Capture the cell that displays the provided text and extract its (X, Y) central coordinate. 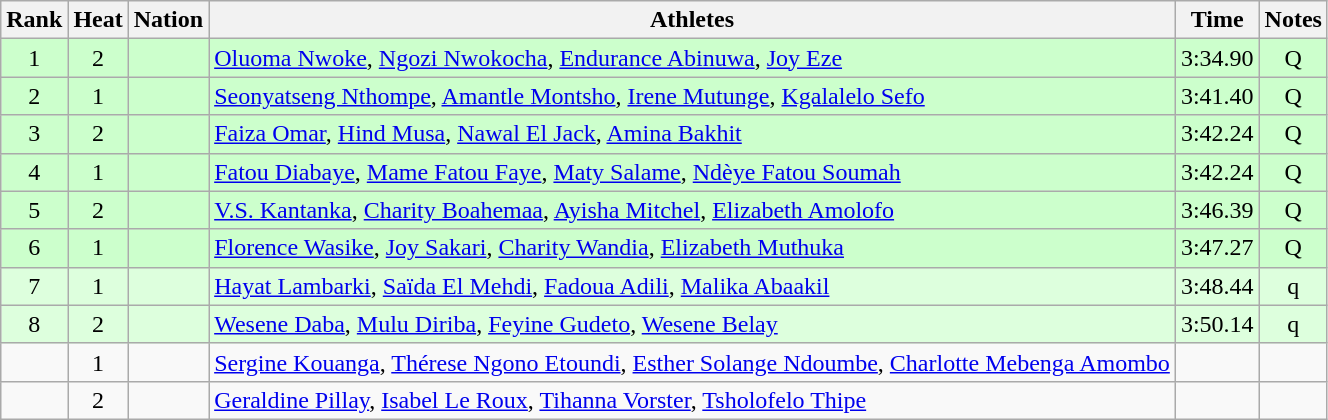
Heat (98, 20)
3:41.40 (1217, 96)
3:50.14 (1217, 324)
5 (34, 210)
8 (34, 324)
Time (1217, 20)
Oluoma Nwoke, Ngozi Nwokocha, Endurance Abinuwa, Joy Eze (692, 58)
Fatou Diabaye, Mame Fatou Faye, Maty Salame, Ndèye Fatou Soumah (692, 172)
3:46.39 (1217, 210)
Nation (168, 20)
3:47.27 (1217, 248)
Sergine Kouanga, Thérese Ngono Etoundi, Esther Solange Ndoumbe, Charlotte Mebenga Amombo (692, 362)
Geraldine Pillay, Isabel Le Roux, Tihanna Vorster, Tsholofelo Thipe (692, 400)
3 (34, 134)
Notes (1293, 20)
Hayat Lambarki, Saïda El Mehdi, Fadoua Adili, Malika Abaakil (692, 286)
Faiza Omar, Hind Musa, Nawal El Jack, Amina Bakhit (692, 134)
7 (34, 286)
4 (34, 172)
Athletes (692, 20)
3:48.44 (1217, 286)
V.S. Kantanka, Charity Boahemaa, Ayisha Mitchel, Elizabeth Amolofo (692, 210)
Seonyatseng Nthompe, Amantle Montsho, Irene Mutunge, Kgalalelo Sefo (692, 96)
Wesene Daba, Mulu Diriba, Feyine Gudeto, Wesene Belay (692, 324)
Rank (34, 20)
Florence Wasike, Joy Sakari, Charity Wandia, Elizabeth Muthuka (692, 248)
6 (34, 248)
3:34.90 (1217, 58)
